Capture the cell that displays the provided text and extract its [x, y] central coordinate. 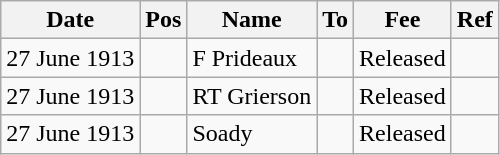
Name [252, 20]
Pos [164, 20]
RT Grierson [252, 96]
Date [70, 20]
Ref [474, 20]
Fee [403, 20]
To [336, 20]
F Prideaux [252, 58]
Soady [252, 134]
